Determine the [X, Y] coordinate at the center of the cell enclosing the given text.  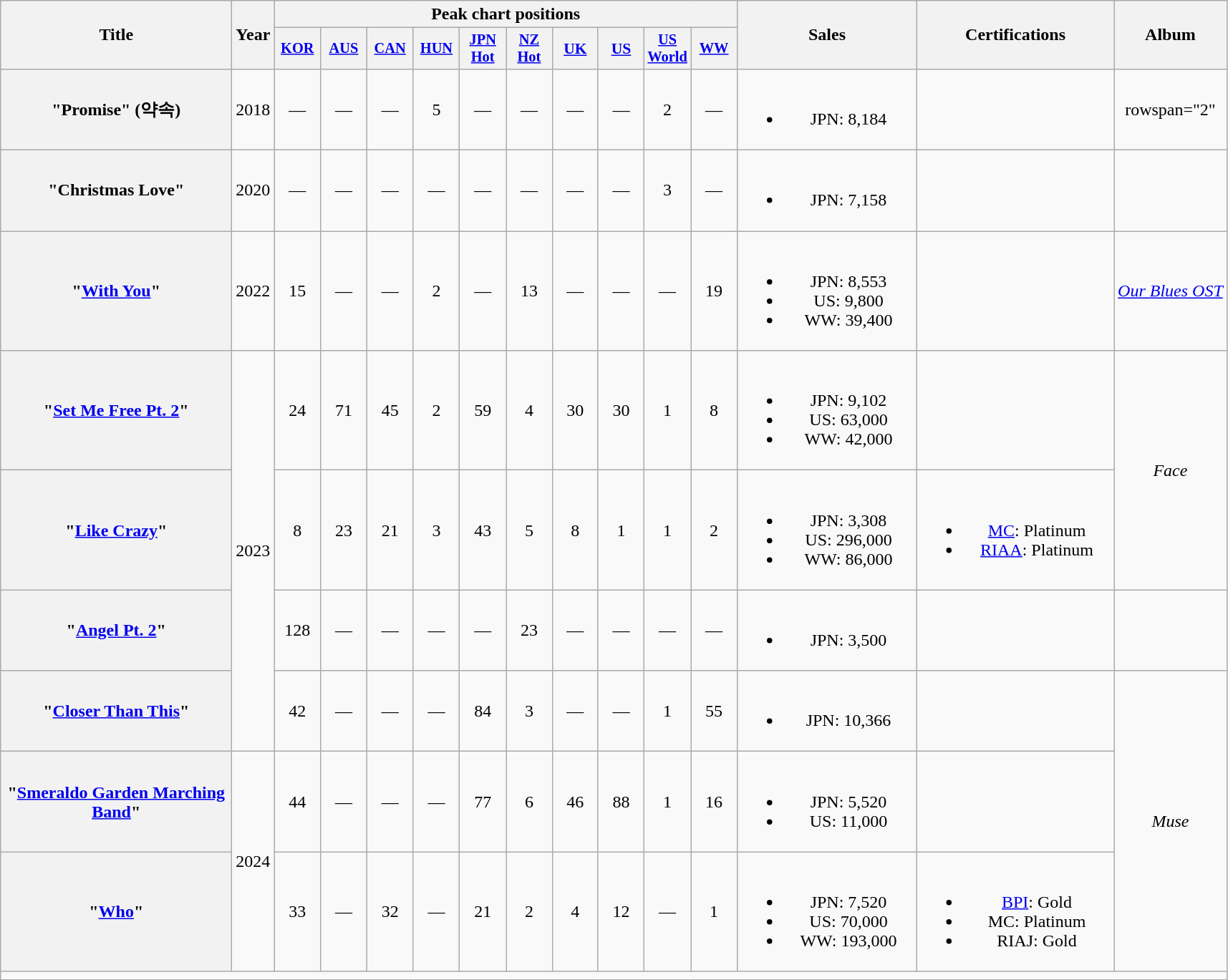
"Angel Pt. 2" [116, 630]
42 [298, 712]
6 [530, 802]
15 [298, 291]
2024 [253, 862]
Title [116, 35]
JPNHot [483, 49]
19 [715, 291]
NZHot [530, 49]
rowspan="2" [1171, 109]
43 [483, 530]
Certifications [1015, 35]
33 [298, 912]
32 [390, 912]
MC: PlatinumRIAA: Platinum [1015, 530]
"Like Crazy" [116, 530]
16 [715, 802]
"Who" [116, 912]
"Set Me Free Pt. 2" [116, 411]
BPI: GoldMC: PlatinumRIAJ: Gold [1015, 912]
"Christmas Love" [116, 190]
CAN [390, 49]
Sales [826, 35]
84 [483, 712]
JPN: 5,520US: 11,000 [826, 802]
13 [530, 291]
46 [575, 802]
KOR [298, 49]
Album [1171, 35]
HUN [437, 49]
JPN: 3,500 [826, 630]
JPN: 9,102US: 63,000WW: 42,000 [826, 411]
"Closer Than This" [116, 712]
2022 [253, 291]
JPN: 3,308US: 296,000WW: 86,000 [826, 530]
88 [621, 802]
71 [344, 411]
59 [483, 411]
"Smeraldo Garden Marching Band" [116, 802]
"With You" [116, 291]
2023 [253, 551]
12 [621, 912]
55 [715, 712]
Year [253, 35]
JPN: 10,366 [826, 712]
UK [575, 49]
2018 [253, 109]
JPN: 7,520US: 70,000WW: 193,000 [826, 912]
44 [298, 802]
JPN: 7,158 [826, 190]
77 [483, 802]
US [621, 49]
Peak chart positions [506, 14]
WW [715, 49]
"Promise" (약속) [116, 109]
JPN: 8,184 [826, 109]
AUS [344, 49]
Muse [1171, 821]
45 [390, 411]
Our Blues OST [1171, 291]
128 [298, 630]
2020 [253, 190]
Face [1171, 470]
24 [298, 411]
JPN: 8,553US: 9,800WW: 39,400 [826, 291]
USWorld [667, 49]
